Scan for the cell matching the given text and deliver its (x, y) coordinate at center. 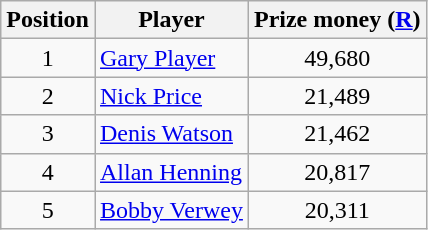
Prize money (R) (337, 20)
1 (48, 58)
49,680 (337, 58)
20,311 (337, 210)
Denis Watson (171, 134)
Player (171, 20)
4 (48, 172)
21,462 (337, 134)
2 (48, 96)
20,817 (337, 172)
5 (48, 210)
3 (48, 134)
21,489 (337, 96)
Bobby Verwey (171, 210)
Position (48, 20)
Allan Henning (171, 172)
Nick Price (171, 96)
Gary Player (171, 58)
